Detect which cell encompasses the target text, then output its (X, Y) center coordinate. 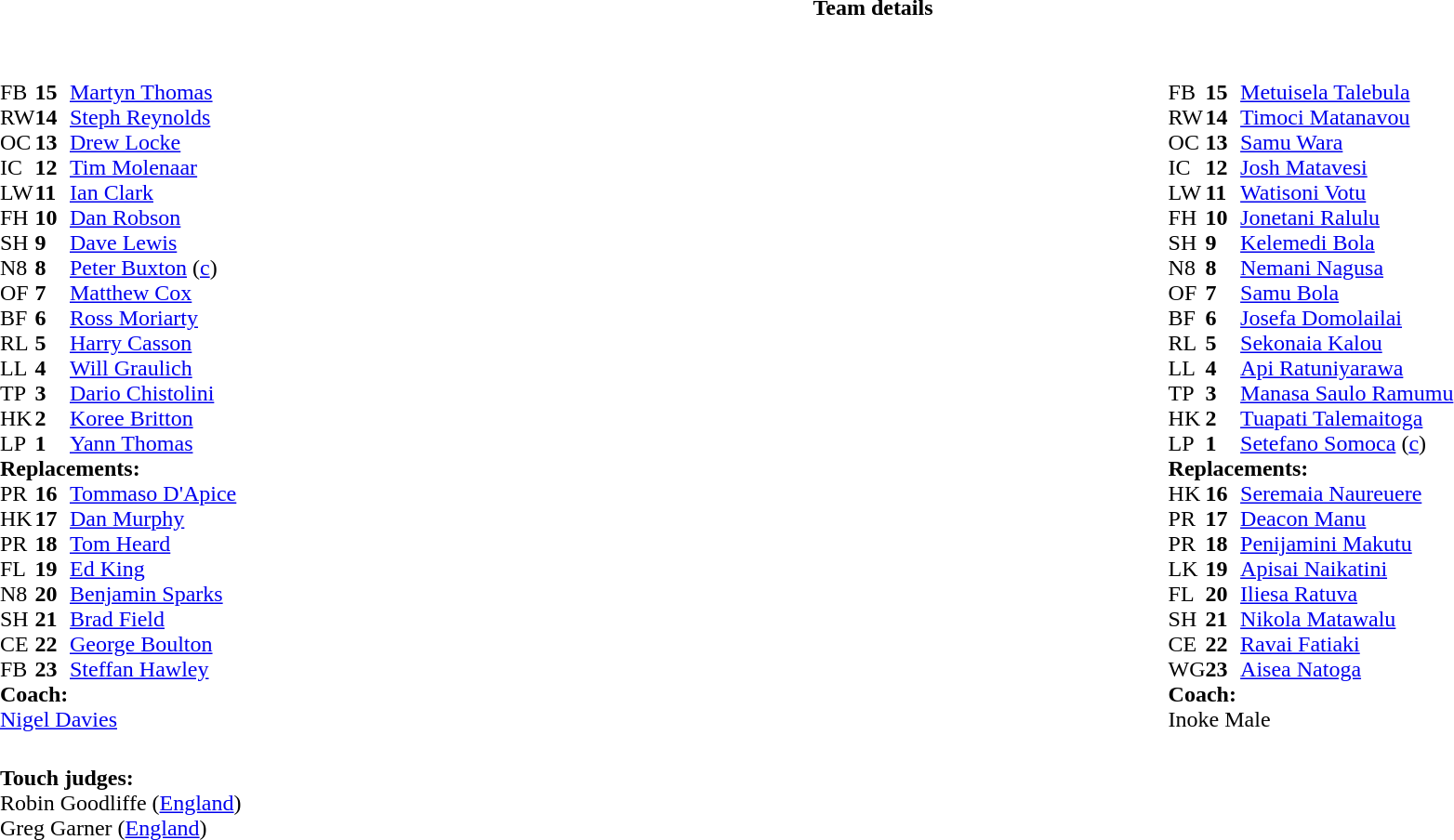
Iliesa Ratuva (1346, 595)
Tim Molenaar (152, 167)
Drew Locke (152, 143)
Ian Clark (152, 193)
Nigel Davies (118, 719)
Ross Moriarty (152, 318)
Will Graulich (152, 368)
Harry Casson (152, 344)
Martyn Thomas (152, 93)
Benjamin Sparks (152, 595)
Nikola Matawalu (1346, 619)
Kelemedi Bola (1346, 243)
Tommaso D'Apice (152, 494)
Dario Chistolini (152, 394)
Samu Bola (1346, 294)
Steph Reynolds (152, 117)
Metuisela Talebula (1346, 93)
Dave Lewis (152, 243)
Dan Murphy (152, 518)
Ed King (152, 569)
George Boulton (152, 645)
Josefa Domolailai (1346, 318)
Aisea Natoga (1346, 669)
Matthew Cox (152, 294)
Seremaia Naureuere (1346, 494)
Watisoni Votu (1346, 193)
Tuapati Talemaitoga (1346, 418)
WG (1187, 669)
LK (1187, 569)
Ravai Fatiaki (1346, 645)
Koree Britton (152, 418)
Penijamini Makutu (1346, 545)
Inoke Male (1311, 719)
Dan Robson (152, 217)
Timoci Matanavou (1346, 117)
Josh Matavesi (1346, 167)
Setefano Somoca (c) (1346, 444)
Manasa Saulo Ramumu (1346, 394)
Jonetani Ralulu (1346, 217)
Yann Thomas (152, 444)
Brad Field (152, 619)
Samu Wara (1346, 143)
Deacon Manu (1346, 518)
Api Ratuniyarawa (1346, 368)
Sekonaia Kalou (1346, 344)
Apisai Naikatini (1346, 569)
Tom Heard (152, 545)
Steffan Hawley (152, 669)
Nemani Nagusa (1346, 268)
Peter Buxton (c) (152, 268)
